For the text-containing cell, return its midpoint in (x, y) coordinate format. 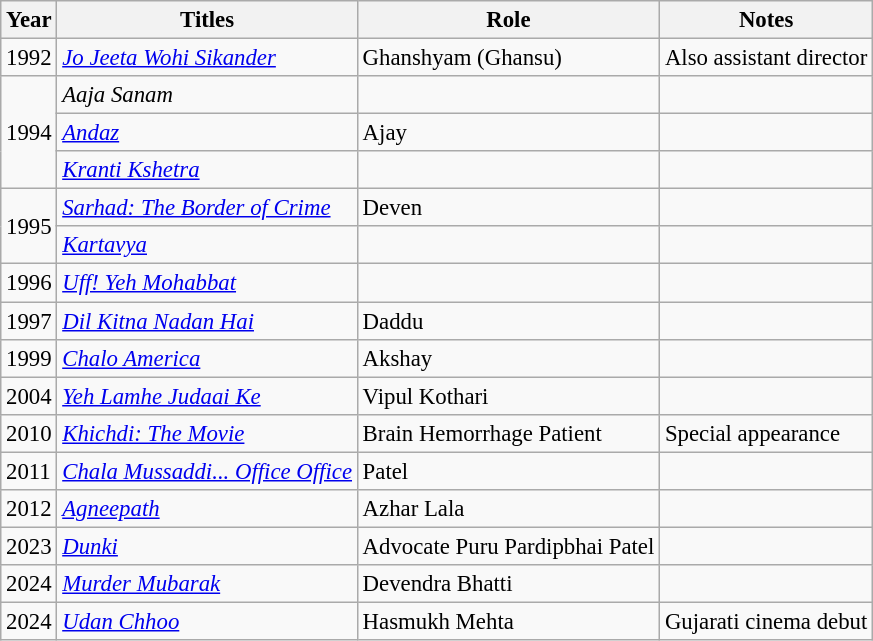
Kartavya (207, 245)
Year (29, 20)
Dunki (207, 546)
2012 (29, 509)
Khichdi: The Movie (207, 433)
Uff! Yeh Mohabbat (207, 283)
1992 (29, 58)
2011 (29, 471)
Also assistant director (766, 58)
Agneepath (207, 509)
Advocate Puru Pardipbhai Patel (508, 546)
Role (508, 20)
Hasmukh Mehta (508, 621)
Devendra Bhatti (508, 584)
1994 (29, 132)
Yeh Lamhe Judaai Ke (207, 396)
2004 (29, 396)
Titles (207, 20)
1997 (29, 321)
Chala Mussaddi... Office Office (207, 471)
Ghanshyam (Ghansu) (508, 58)
Sarhad: The Border of Crime (207, 208)
Chalo America (207, 358)
Ajay (508, 133)
Andaz (207, 133)
2023 (29, 546)
Gujarati cinema debut (766, 621)
Patel (508, 471)
Murder Mubarak (207, 584)
1996 (29, 283)
Notes (766, 20)
Vipul Kothari (508, 396)
1995 (29, 226)
Brain Hemorrhage Patient (508, 433)
Azhar Lala (508, 509)
Udan Chhoo (207, 621)
Daddu (508, 321)
Deven (508, 208)
Aaja Sanam (207, 95)
Special appearance (766, 433)
1999 (29, 358)
Dil Kitna Nadan Hai (207, 321)
2010 (29, 433)
Jo Jeeta Wohi Sikander (207, 58)
Kranti Kshetra (207, 170)
Akshay (508, 358)
